For the text-containing cell, return its midpoint in [X, Y] coordinate format. 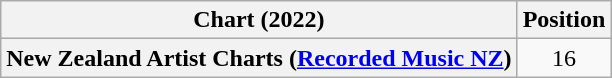
16 [564, 58]
Chart (2022) [259, 20]
New Zealand Artist Charts (Recorded Music NZ) [259, 58]
Position [564, 20]
